For the text-containing cell, return its midpoint in (X, Y) coordinate format. 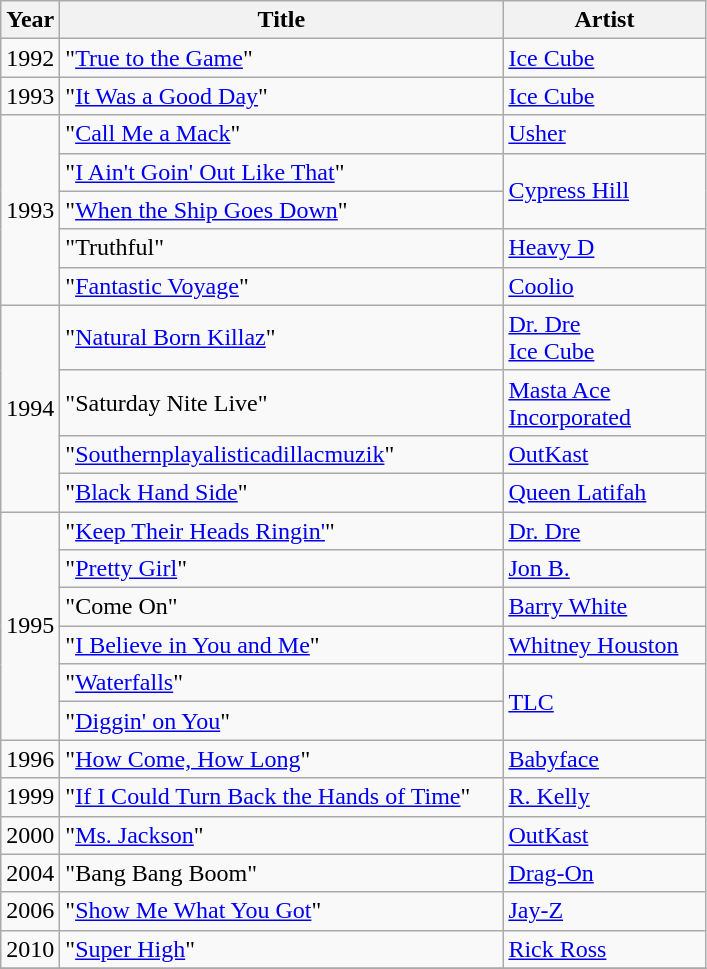
Usher (604, 134)
"When the Ship Goes Down" (282, 210)
2000 (30, 835)
"Truthful" (282, 248)
2004 (30, 873)
"Black Hand Side" (282, 492)
Babyface (604, 759)
2006 (30, 911)
1996 (30, 759)
Barry White (604, 607)
"Super High" (282, 949)
1999 (30, 797)
"Pretty Girl" (282, 569)
Masta Ace Incorporated (604, 402)
"Fantastic Voyage" (282, 286)
1994 (30, 408)
"Waterfalls" (282, 683)
Whitney Houston (604, 645)
Cypress Hill (604, 191)
"How Come, How Long" (282, 759)
TLC (604, 702)
"Bang Bang Boom" (282, 873)
1992 (30, 58)
"Saturday Nite Live" (282, 402)
Year (30, 20)
Coolio (604, 286)
"Natural Born Killaz" (282, 338)
"Show Me What You Got" (282, 911)
1995 (30, 626)
"If I Could Turn Back the Hands of Time" (282, 797)
"Ms. Jackson" (282, 835)
"Come On" (282, 607)
Dr. DreIce Cube (604, 338)
"It Was a Good Day" (282, 96)
Drag-On (604, 873)
Dr. Dre (604, 531)
2010 (30, 949)
R. Kelly (604, 797)
"Call Me a Mack" (282, 134)
"I Ain't Goin' Out Like That" (282, 172)
"I Believe in You and Me" (282, 645)
Queen Latifah (604, 492)
Jon B. (604, 569)
Rick Ross (604, 949)
"Diggin' on You" (282, 721)
Jay-Z (604, 911)
"Southernplayalisticadillacmuzik" (282, 454)
"True to the Game" (282, 58)
Title (282, 20)
"Keep Their Heads Ringin'" (282, 531)
Heavy D (604, 248)
Artist (604, 20)
